From the cell containing the given text, extract its center point as [x, y] coordinate. 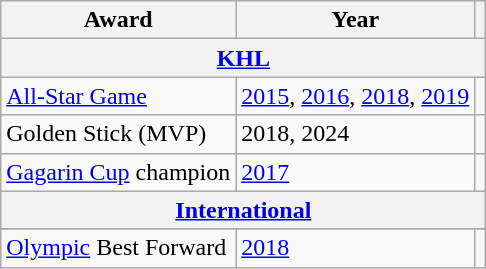
Award [118, 20]
Olympic Best Forward [118, 248]
2015, 2016, 2018, 2019 [356, 96]
International [244, 210]
2018, 2024 [356, 134]
Golden Stick (MVP) [118, 134]
Year [356, 20]
KHL [244, 58]
2018 [356, 248]
All-Star Game [118, 96]
Gagarin Cup champion [118, 172]
2017 [356, 172]
